Provide the [X, Y] coordinate of the cell's center where the given text is located.  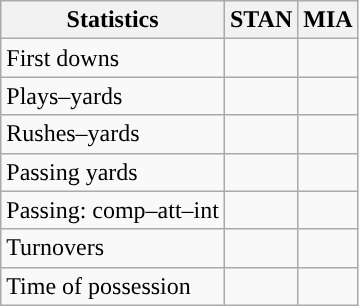
MIA [328, 20]
Statistics [113, 20]
Plays–yards [113, 96]
First downs [113, 58]
Passing: comp–att–int [113, 210]
Rushes–yards [113, 134]
STAN [260, 20]
Turnovers [113, 248]
Passing yards [113, 172]
Time of possession [113, 286]
